Return (x, y) of the center of cell containing provided text 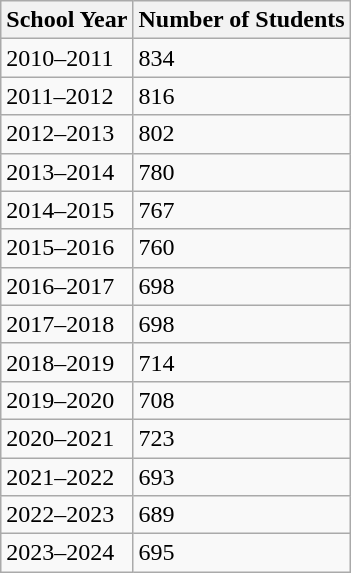
834 (242, 58)
2016–2017 (67, 286)
802 (242, 134)
2010–2011 (67, 58)
2015–2016 (67, 248)
714 (242, 362)
2018–2019 (67, 362)
2022–2023 (67, 515)
695 (242, 553)
2011–2012 (67, 96)
2014–2015 (67, 210)
2023–2024 (67, 553)
2012–2013 (67, 134)
2017–2018 (67, 324)
Number of Students (242, 20)
689 (242, 515)
2021–2022 (67, 477)
2020–2021 (67, 438)
693 (242, 477)
767 (242, 210)
708 (242, 400)
2019–2020 (67, 400)
780 (242, 172)
816 (242, 96)
723 (242, 438)
760 (242, 248)
2013–2014 (67, 172)
School Year (67, 20)
